Scan for the cell matching the given text and deliver its (X, Y) coordinate at center. 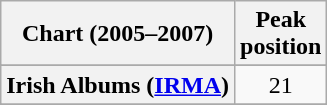
Chart (2005–2007) (118, 34)
21 (281, 85)
Peak position (281, 34)
Irish Albums (IRMA) (118, 85)
